Determine the [x, y] coordinate at the center of the cell enclosing the given text.  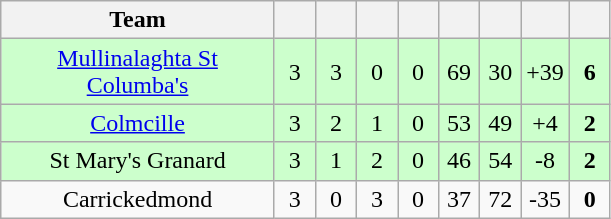
49 [500, 123]
Mullinalaghta St Columba's [138, 72]
69 [460, 72]
+39 [546, 72]
46 [460, 161]
-8 [546, 161]
30 [500, 72]
Carrickedmond [138, 199]
Team [138, 20]
+4 [546, 123]
6 [590, 72]
37 [460, 199]
53 [460, 123]
72 [500, 199]
-35 [546, 199]
Colmcille [138, 123]
54 [500, 161]
St Mary's Granard [138, 161]
